Output the [X, Y] coordinate of the center of the cell containing the given text.  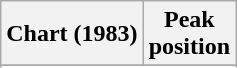
Peakposition [189, 34]
Chart (1983) [72, 34]
